Extract the [x, y] coordinate from the center of the cell holding the provided text.  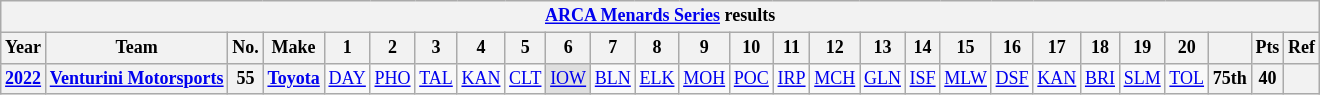
16 [1012, 48]
2 [392, 48]
DAY [347, 78]
MOH [704, 78]
IRP [792, 78]
ELK [657, 78]
19 [1142, 48]
TAL [436, 78]
Make [294, 48]
No. [246, 48]
5 [526, 48]
18 [1100, 48]
20 [1186, 48]
75th [1230, 78]
SLM [1142, 78]
ARCA Menards Series results [660, 16]
Year [24, 48]
15 [966, 48]
8 [657, 48]
MLW [966, 78]
1 [347, 48]
Venturini Motorsports [136, 78]
GLN [883, 78]
17 [1057, 48]
Toyota [294, 78]
14 [922, 48]
11 [792, 48]
4 [481, 48]
TOL [1186, 78]
ISF [922, 78]
IOW [568, 78]
CLT [526, 78]
BLN [612, 78]
Pts [1268, 48]
Team [136, 48]
Ref [1302, 48]
DSF [1012, 78]
POC [751, 78]
PHO [392, 78]
MCH [835, 78]
3 [436, 48]
7 [612, 48]
10 [751, 48]
9 [704, 48]
55 [246, 78]
40 [1268, 78]
12 [835, 48]
BRI [1100, 78]
13 [883, 48]
2022 [24, 78]
6 [568, 48]
